Identify which cell holds the provided text, then report its [X, Y] central coordinate. 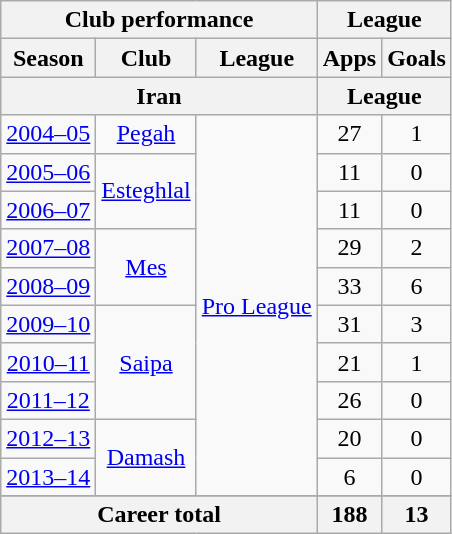
2010–11 [48, 362]
188 [349, 515]
3 [417, 324]
Esteghlal [146, 191]
2004–05 [48, 134]
Goals [417, 58]
Damash [146, 457]
31 [349, 324]
Club performance [159, 20]
13 [417, 515]
2 [417, 248]
Club [146, 58]
Career total [159, 515]
2009–10 [48, 324]
2011–12 [48, 400]
26 [349, 400]
20 [349, 438]
Apps [349, 58]
2008–09 [48, 286]
2005–06 [48, 172]
29 [349, 248]
Season [48, 58]
2007–08 [48, 248]
2012–13 [48, 438]
33 [349, 286]
27 [349, 134]
Mes [146, 267]
2013–14 [48, 477]
2006–07 [48, 210]
Pegah [146, 134]
Saipa [146, 362]
Pro League [256, 306]
21 [349, 362]
Iran [159, 96]
